Scan for the cell matching the given text and deliver its (x, y) coordinate at center. 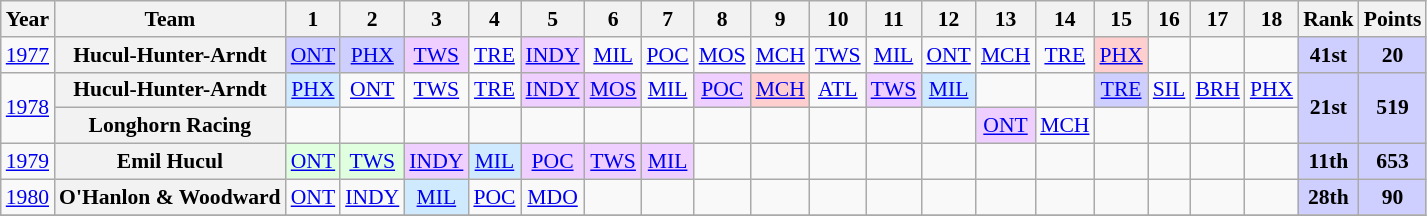
519 (1393, 108)
6 (614, 19)
14 (1064, 19)
28th (1328, 197)
2 (372, 19)
1 (313, 19)
4 (494, 19)
90 (1393, 197)
12 (948, 19)
MDO (553, 197)
11 (894, 19)
1979 (28, 162)
Points (1393, 19)
1980 (28, 197)
18 (1272, 19)
Team (170, 19)
Rank (1328, 19)
SIL (1170, 90)
17 (1218, 19)
7 (668, 19)
13 (1006, 19)
3 (436, 19)
15 (1120, 19)
16 (1170, 19)
10 (838, 19)
1978 (28, 108)
Year (28, 19)
11th (1328, 162)
21st (1328, 108)
ATL (838, 90)
8 (722, 19)
5 (553, 19)
41st (1328, 55)
9 (780, 19)
Longhorn Racing (170, 126)
20 (1393, 55)
653 (1393, 162)
BRH (1218, 90)
Emil Hucul (170, 162)
1977 (28, 55)
O'Hanlon & Woodward (170, 197)
